Return the (x, y) coordinate for the center point of the cell that contains the specified text.  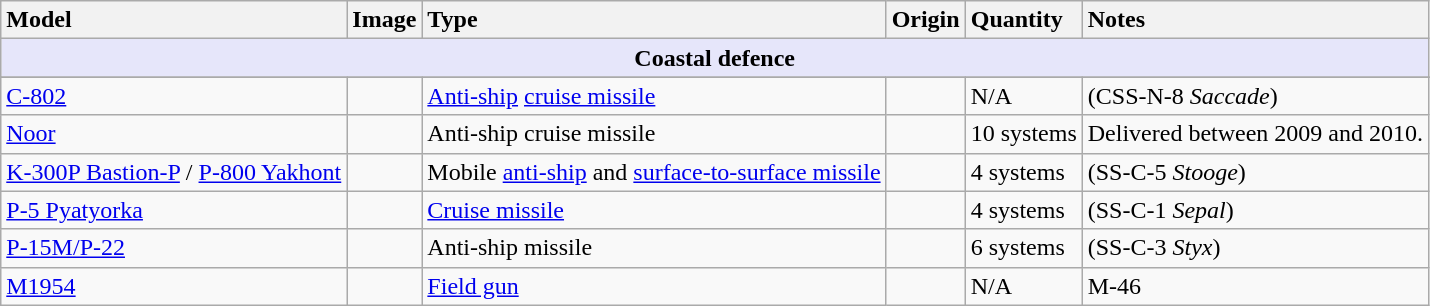
Image (384, 20)
Mobile anti-ship and surface-to-surface missile (654, 172)
P-5 Pyatyorka (174, 210)
Type (654, 20)
Quantity (1024, 20)
(SS-C-3 Styx) (1255, 248)
Noor (174, 134)
(SS-C-5 Stooge) (1255, 172)
C-802 (174, 96)
Cruise missile (654, 210)
P-15M/P-22 (174, 248)
Model (174, 20)
Anti-ship missile (654, 248)
Delivered between 2009 and 2010. (1255, 134)
(SS-C-1 Sepal) (1255, 210)
Notes (1255, 20)
Field gun (654, 286)
Coastal defence (715, 58)
10 systems (1024, 134)
6 systems (1024, 248)
M-46 (1255, 286)
(CSS-N-8 Saccade) (1255, 96)
Origin (926, 20)
K-300P Bastion-P / P-800 Yakhont (174, 172)
M1954 (174, 286)
